Find where the given text appears and provide that cell's center as (x, y) coordinate. 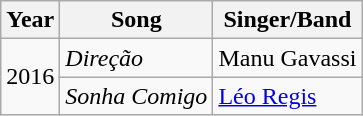
Song (136, 20)
Manu Gavassi (288, 58)
Direção (136, 58)
Singer/Band (288, 20)
2016 (30, 77)
Year (30, 20)
Léo Regis (288, 96)
Sonha Comigo (136, 96)
